From the cell containing the given text, extract its center point as [X, Y] coordinate. 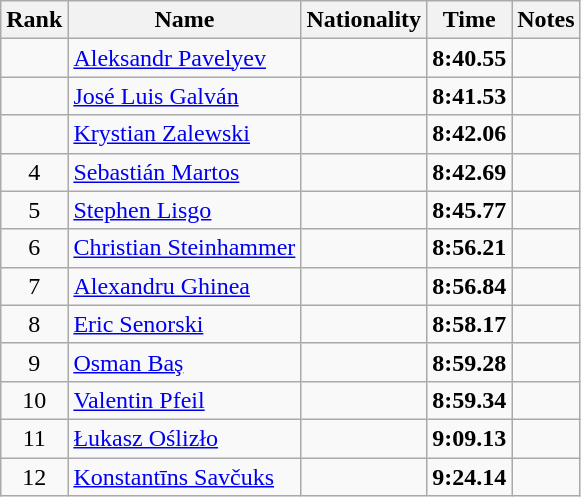
9 [34, 362]
5 [34, 210]
8:56.84 [470, 286]
Christian Steinhammer [184, 248]
9:24.14 [470, 477]
Nationality [364, 20]
Aleksandr Pavelyev [184, 58]
8:40.55 [470, 58]
8:58.17 [470, 324]
Name [184, 20]
Valentin Pfeil [184, 400]
4 [34, 172]
Time [470, 20]
Notes [546, 20]
Konstantīns Savčuks [184, 477]
Rank [34, 20]
8:59.34 [470, 400]
Stephen Lisgo [184, 210]
8:59.28 [470, 362]
8:42.06 [470, 134]
7 [34, 286]
Eric Senorski [184, 324]
9:09.13 [470, 438]
8:45.77 [470, 210]
8:56.21 [470, 248]
10 [34, 400]
11 [34, 438]
Osman Baş [184, 362]
José Luis Galván [184, 96]
6 [34, 248]
12 [34, 477]
Krystian Zalewski [184, 134]
8 [34, 324]
Łukasz Oślizło [184, 438]
Sebastián Martos [184, 172]
8:41.53 [470, 96]
Alexandru Ghinea [184, 286]
8:42.69 [470, 172]
